Find where the given text appears and provide that cell's center as [x, y] coordinate. 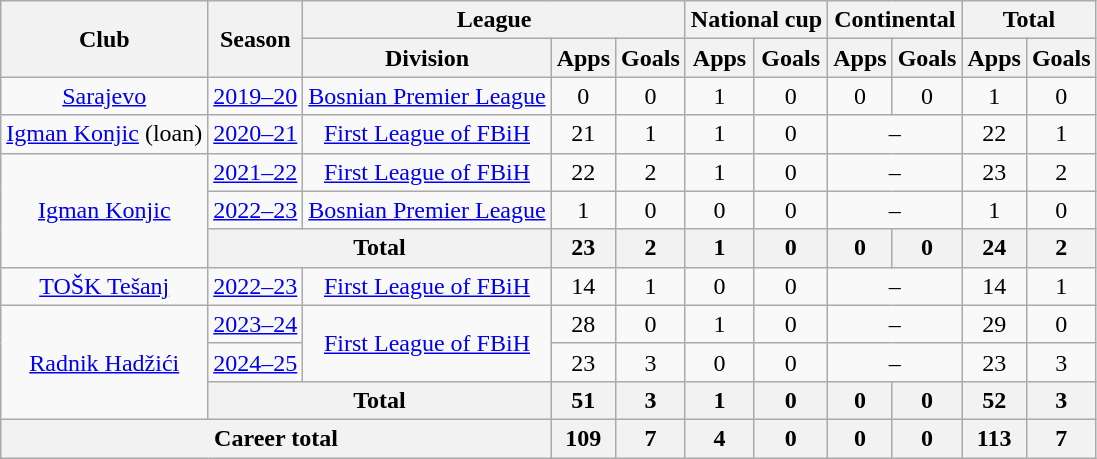
Sarajevo [104, 96]
4 [719, 438]
2023–24 [256, 324]
2019–20 [256, 96]
2024–25 [256, 362]
Igman Konjic [104, 210]
Division [427, 58]
National cup [756, 20]
113 [994, 438]
52 [994, 400]
2020–21 [256, 134]
29 [994, 324]
24 [994, 248]
TOŠK Tešanj [104, 286]
Club [104, 39]
League [494, 20]
109 [583, 438]
Career total [276, 438]
21 [583, 134]
Radnik Hadžići [104, 362]
Continental [895, 20]
Season [256, 39]
51 [583, 400]
Igman Konjic (loan) [104, 134]
28 [583, 324]
2021–22 [256, 172]
